Extract the [X, Y] coordinate from the center of the cell holding the provided text.  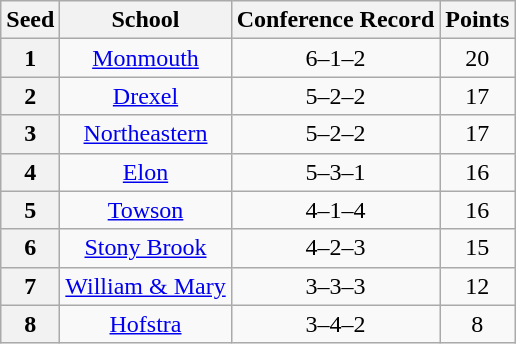
5–3–1 [336, 172]
6 [30, 248]
7 [30, 286]
Seed [30, 20]
3 [30, 134]
4–2–3 [336, 248]
20 [478, 58]
12 [478, 286]
4–1–4 [336, 210]
Points [478, 20]
School [146, 20]
Towson [146, 210]
Monmouth [146, 58]
Elon [146, 172]
3–4–2 [336, 324]
5 [30, 210]
Conference Record [336, 20]
Drexel [146, 96]
William & Mary [146, 286]
1 [30, 58]
3–3–3 [336, 286]
6–1–2 [336, 58]
Northeastern [146, 134]
2 [30, 96]
4 [30, 172]
Stony Brook [146, 248]
Hofstra [146, 324]
15 [478, 248]
